Detect which cell encompasses the target text, then output its [X, Y] center coordinate. 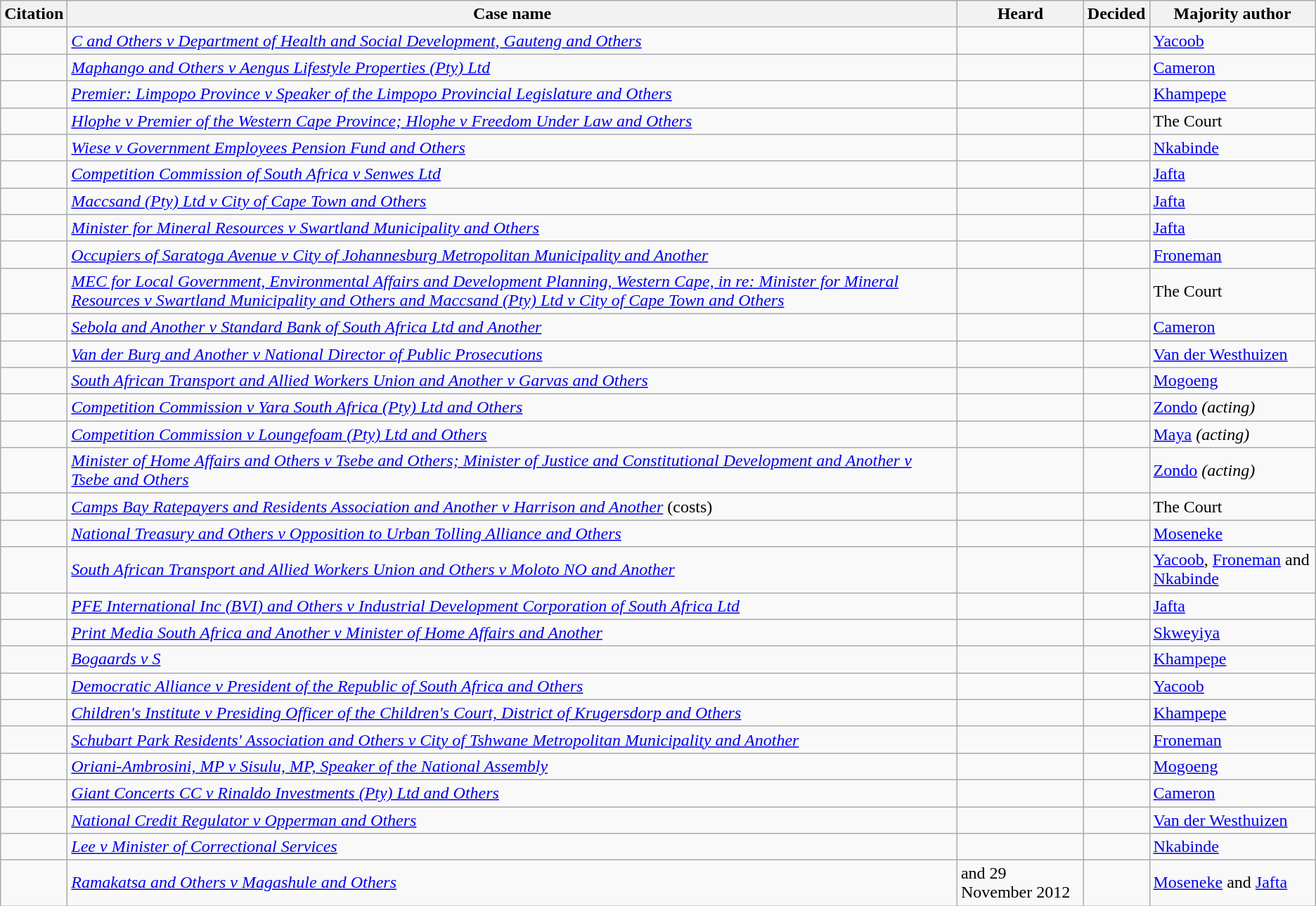
Oriani-Ambrosini, MP v Sisulu, MP, Speaker of the National Assembly [512, 766]
Democratic Alliance v President of the Republic of South Africa and Others [512, 686]
Competition Commission v Loungefoam (Pty) Ltd and Others [512, 434]
Hlophe v Premier of the Western Cape Province; Hlophe v Freedom Under Law and Others [512, 121]
Sebola and Another v Standard Bank of South Africa Ltd and Another [512, 327]
Majority author [1232, 14]
and 29 November 2012 [1020, 883]
Yacoob, Froneman and Nkabinde [1232, 569]
Case name [512, 14]
Giant Concerts CC v Rinaldo Investments (Pty) Ltd and Others [512, 793]
Lee v Minister of Correctional Services [512, 847]
Wiese v Government Employees Pension Fund and Others [512, 148]
Citation [34, 14]
South African Transport and Allied Workers Union and Others v Moloto NO and Another [512, 569]
Moseneke and Jafta [1232, 883]
Occupiers of Saratoga Avenue v City of Johannesburg Metropolitan Municipality and Another [512, 254]
Schubart Park Residents' Association and Others v City of Tshwane Metropolitan Municipality and Another [512, 739]
Camps Bay Ratepayers and Residents Association and Another v Harrison and Another (costs) [512, 507]
Competition Commission v Yara South Africa (Pty) Ltd and Others [512, 408]
Print Media South Africa and Another v Minister of Home Affairs and Another [512, 633]
National Credit Regulator v Opperman and Others [512, 820]
Van der Burg and Another v National Director of Public Prosecutions [512, 354]
Skweyiya [1232, 633]
Premier: Limpopo Province v Speaker of the Limpopo Provincial Legislature and Others [512, 94]
Moseneke [1232, 533]
Children's Institute v Presiding Officer of the Children's Court, District of Krugersdorp and Others [512, 713]
Bogaards v S [512, 659]
Maccsand (Pty) Ltd v City of Cape Town and Others [512, 201]
C and Others v Department of Health and Social Development, Gauteng and Others [512, 41]
Heard [1020, 14]
PFE International Inc (BVI) and Others v Industrial Development Corporation of South Africa Ltd [512, 606]
Ramakatsa and Others v Magashule and Others [512, 883]
Decided [1116, 14]
National Treasury and Others v Opposition to Urban Tolling Alliance and Others [512, 533]
South African Transport and Allied Workers Union and Another v Garvas and Others [512, 381]
Competition Commission of South Africa v Senwes Ltd [512, 174]
Minister of Home Affairs and Others v Tsebe and Others; Minister of Justice and Constitutional Development and Another v Tsebe and Others [512, 471]
Maphango and Others v Aengus Lifestyle Properties (Pty) Ltd [512, 67]
Minister for Mineral Resources v Swartland Municipality and Others [512, 228]
Maya (acting) [1232, 434]
